Search for the cell housing the specified text and yield its [X, Y] center coordinate. 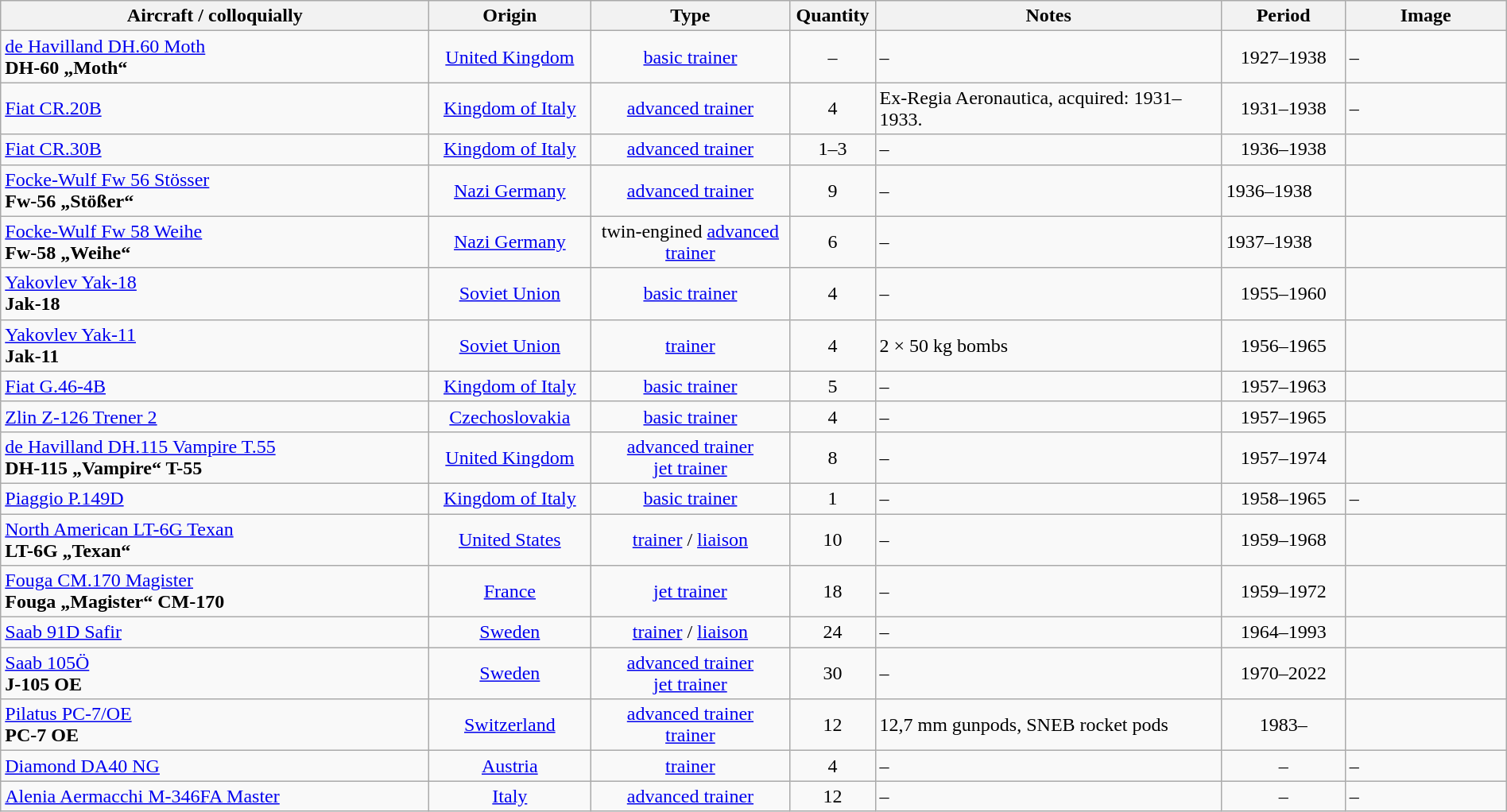
Alenia Aermacchi M-346FA Master [215, 796]
Switzerland [510, 725]
1957–1965 [1283, 416]
Austria [510, 766]
30 [833, 674]
1956–1965 [1283, 345]
Fouga CM.170 MagisterFouga „Magister“ CM-170 [215, 591]
Period [1283, 16]
1959–1972 [1283, 591]
France [510, 591]
Aircraft / colloquially [215, 16]
Saab 91D Safir [215, 632]
1959–1968 [1283, 539]
Type [690, 16]
jet trainer [690, 591]
1 [833, 498]
Fiat CR.20B [215, 108]
Ex-Regia Aeronautica, acquired: 1931–1933. [1048, 108]
10 [833, 539]
Origin [510, 16]
1931–1938 [1283, 108]
18 [833, 591]
Image [1426, 16]
twin-engined advanced trainer [690, 242]
de Havilland DH.60 MothDH-60 „Moth“ [215, 57]
Czechoslovakia [510, 416]
Zlin Z-126 Trener 2 [215, 416]
Focke-Wulf Fw 56 StösserFw-56 „Stößer“ [215, 191]
5 [833, 386]
1970–2022 [1283, 674]
Piaggio P.149D [215, 498]
Quantity [833, 16]
de Havilland DH.115 Vampire T.55DH-115 „Vampire“ T-55 [215, 458]
Yakovlev Yak-11Jak-11 [215, 345]
1983– [1283, 725]
1–3 [833, 149]
1964–1993 [1283, 632]
Diamond DA40 NG [215, 766]
1957–1974 [1283, 458]
advanced trainertrainer [690, 725]
2 × 50 kg bombs [1048, 345]
Saab 105ÖJ-105 OE [215, 674]
Notes [1048, 16]
Italy [510, 796]
6 [833, 242]
1955–1960 [1283, 294]
Yakovlev Yak-18Jak-18 [215, 294]
8 [833, 458]
1927–1938 [1283, 57]
1958–1965 [1283, 498]
North American LT-6G TexanLT-6G „Texan“ [215, 539]
24 [833, 632]
Fiat G.46-4B [215, 386]
Fiat CR.30B [215, 149]
United States [510, 539]
12,7 mm gunpods, SNEB rocket pods [1048, 725]
Pilatus PC-7/OEPC-7 OE [215, 725]
Focke-Wulf Fw 58 WeiheFw-58 „Weihe“ [215, 242]
9 [833, 191]
1937–1938 [1283, 242]
1957–1963 [1283, 386]
